Provide the [X, Y] coordinate of the cell's center where the given text is located.  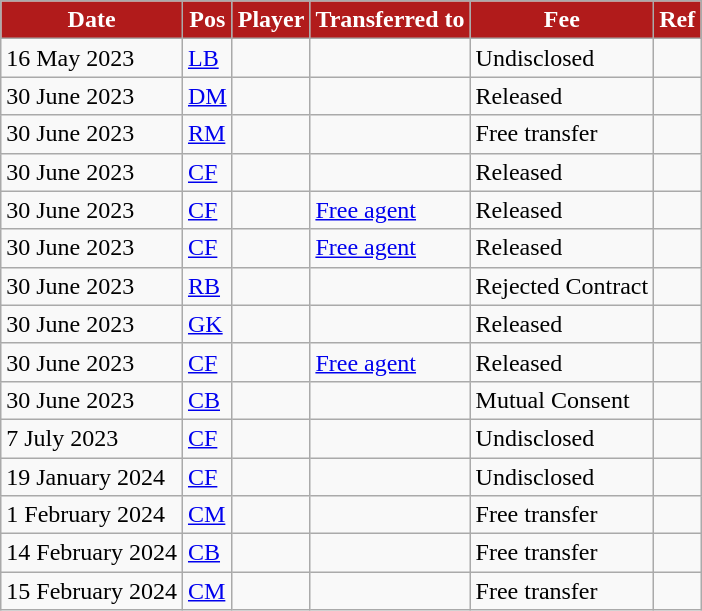
Fee [562, 20]
19 January 2024 [92, 477]
LB [207, 58]
RM [207, 134]
Player [271, 20]
Pos [207, 20]
14 February 2024 [92, 553]
RB [207, 286]
DM [207, 96]
16 May 2023 [92, 58]
Ref [678, 20]
15 February 2024 [92, 591]
Date [92, 20]
Transferred to [390, 20]
1 February 2024 [92, 515]
7 July 2023 [92, 438]
Rejected Contract [562, 286]
GK [207, 324]
Mutual Consent [562, 400]
